Identify which cell holds the provided text, then report its [x, y] central coordinate. 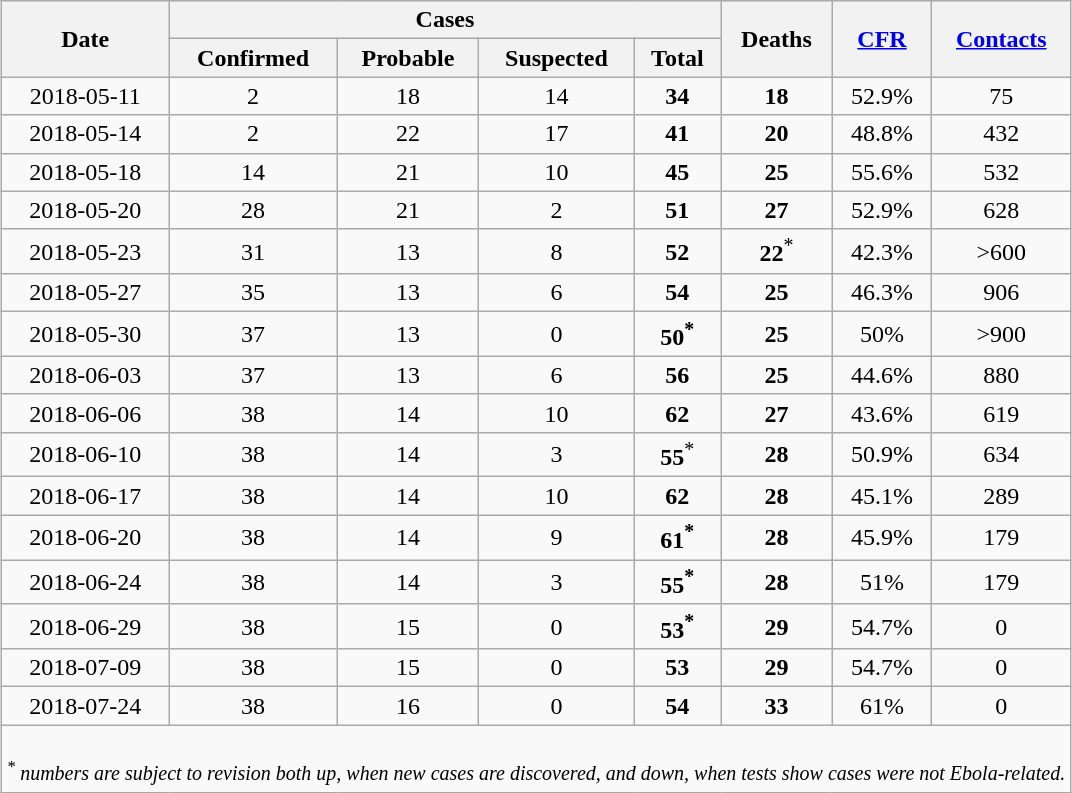
48.8% [882, 134]
61* [678, 538]
2018-05-27 [85, 293]
8 [556, 252]
53* [678, 626]
51 [678, 210]
2018-06-03 [85, 375]
906 [1002, 293]
45.1% [882, 496]
628 [1002, 210]
2018-05-30 [85, 334]
2018-06-06 [85, 413]
2018-05-14 [85, 134]
50% [882, 334]
46.3% [882, 293]
45 [678, 172]
50* [678, 334]
* numbers are subject to revision both up, when new cases are discovered, and down, when tests show cases were not Ebola-related. [536, 758]
2018-06-24 [85, 582]
50.9% [882, 454]
35 [253, 293]
31 [253, 252]
2018-06-29 [85, 626]
532 [1002, 172]
55.6% [882, 172]
16 [408, 706]
634 [1002, 454]
>600 [1002, 252]
61% [882, 706]
52 [678, 252]
Probable [408, 58]
2018-05-20 [85, 210]
289 [1002, 496]
Confirmed [253, 58]
56 [678, 375]
>900 [1002, 334]
2018-06-20 [85, 538]
17 [556, 134]
Contacts [1002, 39]
2018-05-18 [85, 172]
Cases [445, 20]
432 [1002, 134]
2018-05-11 [85, 96]
44.6% [882, 375]
45.9% [882, 538]
20 [776, 134]
22 [408, 134]
Total [678, 58]
9 [556, 538]
22* [776, 252]
2018-05-23 [85, 252]
42.3% [882, 252]
2018-07-24 [85, 706]
619 [1002, 413]
43.6% [882, 413]
53 [678, 668]
Date [85, 39]
880 [1002, 375]
34 [678, 96]
51% [882, 582]
33 [776, 706]
2018-06-17 [85, 496]
CFR [882, 39]
Suspected [556, 58]
2018-06-10 [85, 454]
2018-07-09 [85, 668]
Deaths [776, 39]
75 [1002, 96]
41 [678, 134]
